Extract the (x, y) coordinate from the center of the cell holding the provided text.  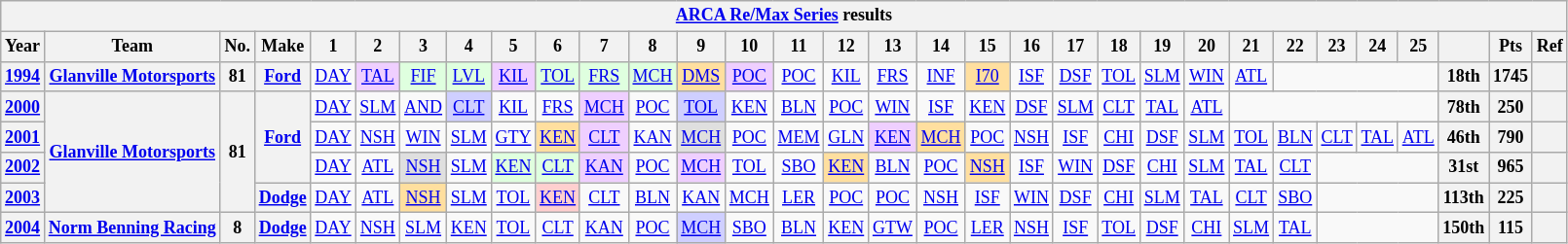
150th (1464, 227)
19 (1162, 47)
Norm Benning Racing (132, 227)
78th (1464, 107)
Year (23, 47)
25 (1418, 47)
15 (988, 47)
Make (282, 47)
20 (1207, 47)
225 (1512, 198)
3 (424, 47)
46th (1464, 136)
10 (750, 47)
11 (799, 47)
790 (1512, 136)
2004 (23, 227)
12 (846, 47)
AND (424, 107)
17 (1075, 47)
14 (941, 47)
22 (1295, 47)
5 (513, 47)
Pts (1512, 47)
MEM (799, 136)
21 (1251, 47)
7 (604, 47)
4 (468, 47)
ARCA Re/Max Series results (784, 16)
2001 (23, 136)
1745 (1512, 76)
24 (1377, 47)
6 (558, 47)
GTY (513, 136)
23 (1336, 47)
31st (1464, 167)
GTW (893, 227)
965 (1512, 167)
DMS (701, 76)
115 (1512, 227)
FIF (424, 76)
INF (941, 76)
Team (132, 47)
18 (1118, 47)
LVL (468, 76)
2002 (23, 167)
9 (701, 47)
1994 (23, 76)
250 (1512, 107)
I70 (988, 76)
113th (1464, 198)
GLN (846, 136)
18th (1464, 76)
2003 (23, 198)
Ref (1549, 47)
2000 (23, 107)
1 (333, 47)
No. (238, 47)
13 (893, 47)
16 (1032, 47)
2 (378, 47)
